Determine the (X, Y) coordinate at the center of the cell enclosing the given text.  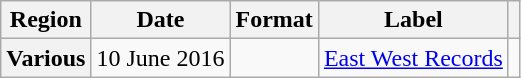
Label (413, 20)
East West Records (413, 58)
Date (160, 20)
Various (46, 58)
Region (46, 20)
10 June 2016 (160, 58)
Format (274, 20)
